Scan for the cell matching the given text and deliver its [X, Y] coordinate at center. 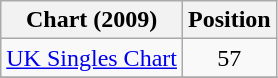
Position [229, 20]
Chart (2009) [92, 20]
UK Singles Chart [92, 58]
57 [229, 58]
